Output the (X, Y) coordinate of the center of the cell containing the given text.  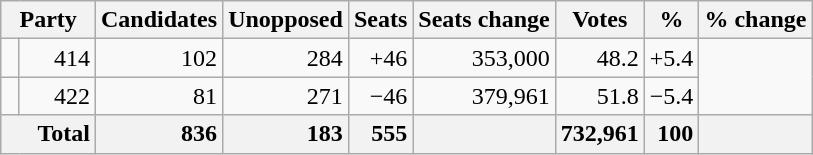
48.2 (600, 58)
379,961 (484, 96)
Seats change (484, 20)
Total (48, 134)
732,961 (600, 134)
100 (672, 134)
+46 (380, 58)
Party (48, 20)
Seats (380, 20)
Candidates (160, 20)
353,000 (484, 58)
422 (58, 96)
836 (160, 134)
271 (286, 96)
% (672, 20)
Unopposed (286, 20)
414 (58, 58)
+5.4 (672, 58)
81 (160, 96)
102 (160, 58)
−5.4 (672, 96)
51.8 (600, 96)
183 (286, 134)
% change (756, 20)
555 (380, 134)
284 (286, 58)
Votes (600, 20)
−46 (380, 96)
